Return (x, y) of the center of cell containing provided text 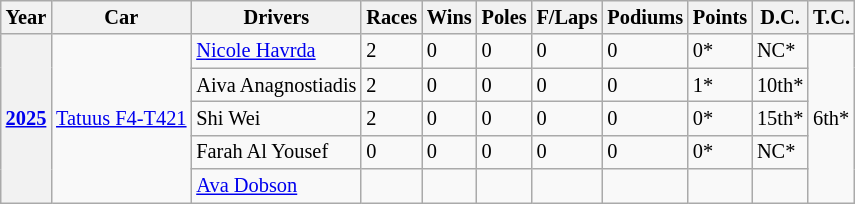
D.C. (780, 17)
Poles (504, 17)
Wins (450, 17)
T.C. (832, 17)
Car (121, 17)
Ava Dobson (276, 186)
Shi Wei (276, 118)
15th* (780, 118)
Year (26, 17)
F/Laps (568, 17)
Points (720, 17)
Tatuus F4-T421 (121, 118)
Drivers (276, 17)
Podiums (645, 17)
Farah Al Yousef (276, 152)
2025 (26, 118)
10th* (780, 85)
Races (392, 17)
6th* (832, 118)
Aiva Anagnostiadis (276, 85)
Nicole Havrda (276, 51)
1* (720, 85)
